Search for the cell housing the specified text and yield its (x, y) center coordinate. 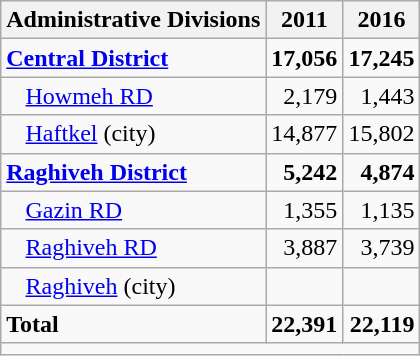
1,443 (382, 96)
Howmeh RD (134, 96)
2011 (304, 20)
3,887 (304, 248)
1,355 (304, 210)
Raghiveh District (134, 172)
22,119 (382, 324)
Total (134, 324)
17,056 (304, 58)
22,391 (304, 324)
2016 (382, 20)
Gazin RD (134, 210)
4,874 (382, 172)
14,877 (304, 134)
3,739 (382, 248)
Haftkel (city) (134, 134)
Raghiveh RD (134, 248)
2,179 (304, 96)
15,802 (382, 134)
Central District (134, 58)
Administrative Divisions (134, 20)
1,135 (382, 210)
17,245 (382, 58)
Raghiveh (city) (134, 286)
5,242 (304, 172)
